For the text-containing cell, return its midpoint in (x, y) coordinate format. 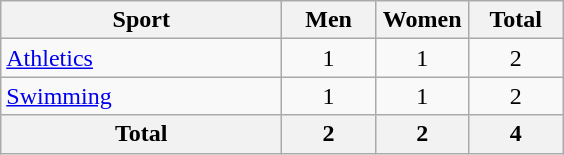
Swimming (142, 96)
Athletics (142, 58)
Men (329, 20)
Women (422, 20)
Sport (142, 20)
4 (516, 134)
